Locate the cell with the specified text and output its [X, Y] center coordinate. 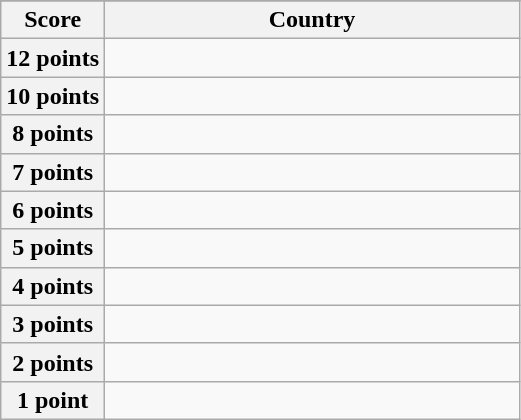
5 points [53, 248]
12 points [53, 58]
1 point [53, 400]
10 points [53, 96]
4 points [53, 286]
3 points [53, 324]
7 points [53, 172]
8 points [53, 134]
Score [53, 20]
2 points [53, 362]
6 points [53, 210]
Country [312, 20]
